Extract the (x, y) coordinate from the center of the cell holding the provided text.  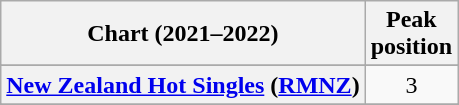
3 (411, 85)
Peakposition (411, 34)
Chart (2021–2022) (183, 34)
New Zealand Hot Singles (RMNZ) (183, 85)
